Extract the (x, y) coordinate from the center of the cell holding the provided text.  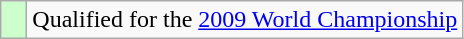
Qualified for the 2009 World Championship (245, 20)
